Identify which cell holds the provided text, then report its [X, Y] central coordinate. 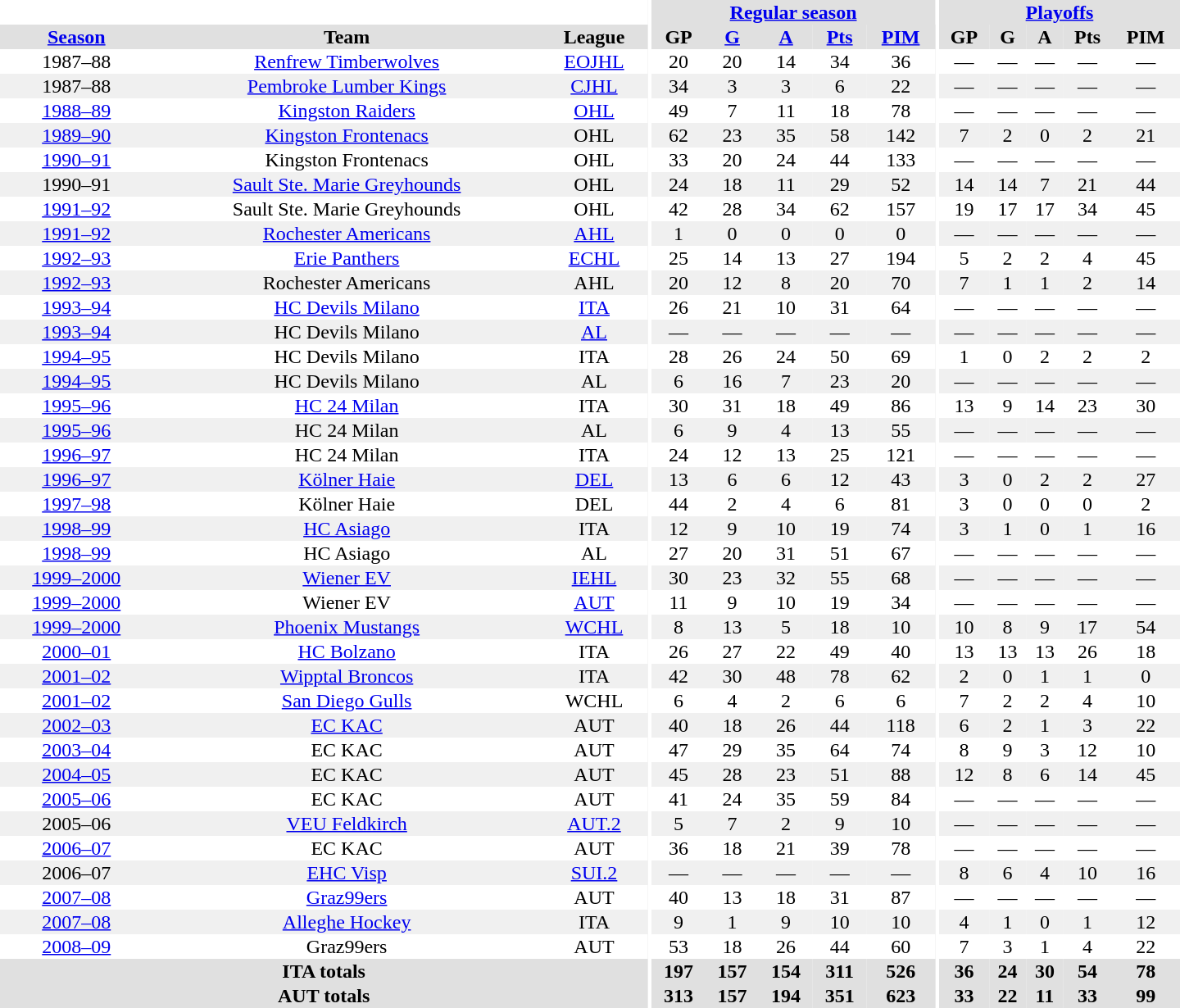
Alleghe Hockey [347, 922]
Playoffs [1060, 12]
68 [900, 578]
197 [678, 971]
Season [77, 37]
121 [900, 455]
58 [840, 135]
118 [900, 725]
52 [900, 184]
41 [678, 799]
Regular season [793, 12]
SUI.2 [594, 873]
81 [900, 504]
2008–09 [77, 947]
CJHL [594, 86]
39 [840, 848]
313 [678, 996]
142 [900, 135]
League [594, 37]
99 [1146, 996]
60 [900, 947]
ITA totals [324, 971]
311 [840, 971]
EOJHL [594, 61]
1997–98 [77, 504]
San Diego Gulls [347, 701]
AUT totals [324, 996]
IEHL [594, 578]
32 [786, 578]
EHC Visp [347, 873]
Pembroke Lumber Kings [347, 86]
87 [900, 897]
2002–03 [77, 725]
50 [840, 356]
86 [900, 406]
Wipptal Broncos [347, 676]
VEU Feldkirch [347, 824]
Kingston Raiders [347, 111]
1988–89 [77, 111]
69 [900, 356]
623 [900, 996]
351 [840, 996]
2004–05 [77, 774]
53 [678, 947]
Erie Panthers [347, 258]
Phoenix Mustangs [347, 627]
ECHL [594, 258]
88 [900, 774]
43 [900, 479]
Team [347, 37]
Renfrew Timberwolves [347, 61]
2003–04 [77, 750]
154 [786, 971]
HC Bolzano [347, 652]
2000–01 [77, 652]
59 [840, 799]
84 [900, 799]
AUT.2 [594, 824]
48 [786, 676]
67 [900, 553]
133 [900, 160]
47 [678, 750]
526 [900, 971]
1989–90 [77, 135]
70 [900, 283]
